From the cell containing the given text, extract its center point as [x, y] coordinate. 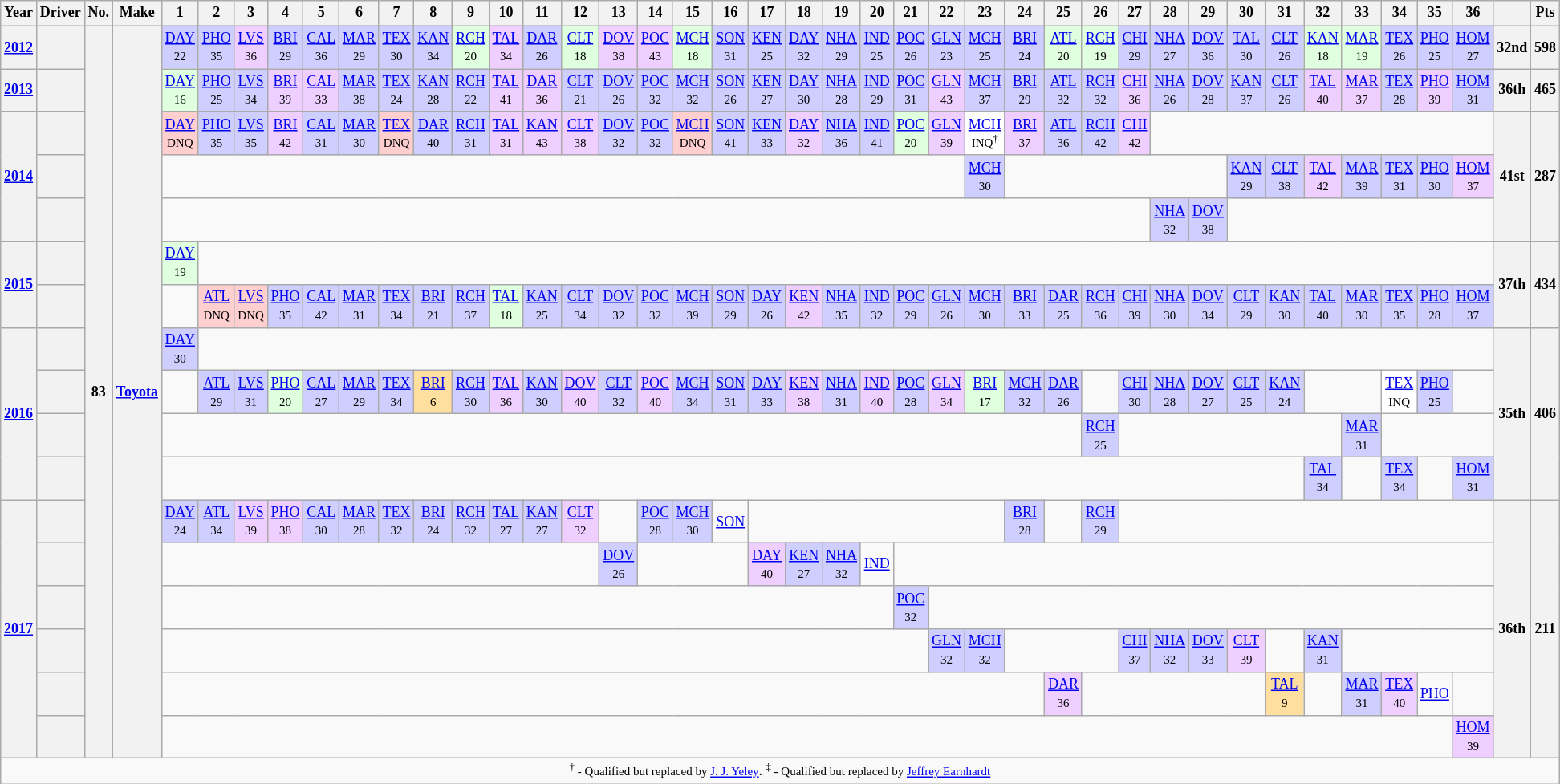
434 [1546, 284]
SON [730, 522]
2013 [19, 91]
MAR28 [360, 522]
POC31 [911, 91]
IND25 [876, 47]
DAY24 [180, 522]
LVS39 [250, 522]
POC20 [911, 133]
NHA26 [1170, 91]
30 [1246, 13]
RCH30 [471, 392]
31 [1285, 13]
MCH34 [693, 392]
PHO20 [286, 392]
21 [911, 13]
19 [842, 13]
IND29 [876, 91]
CLT34 [580, 306]
CLT18 [580, 47]
MCH39 [693, 306]
ATLDNQ [217, 306]
BRI21 [433, 306]
3 [250, 13]
GLN43 [947, 91]
CHI37 [1135, 651]
465 [1546, 91]
KEN38 [804, 392]
Driver [60, 13]
23 [985, 13]
KAN27 [542, 522]
IND40 [876, 392]
PHO [1435, 693]
RCH25 [1100, 435]
TEXINQ [1400, 392]
KAN29 [1246, 177]
27 [1135, 13]
29 [1208, 13]
5 [321, 13]
RCH36 [1100, 306]
DOV36 [1208, 47]
PHO38 [286, 522]
GLN32 [947, 651]
SON26 [730, 91]
NHA30 [1170, 306]
RCH20 [471, 47]
LVS35 [250, 133]
IND [876, 564]
KAN18 [1322, 47]
CHI39 [1135, 306]
KAN37 [1246, 91]
32 [1322, 13]
TEX35 [1400, 306]
KAN31 [1322, 651]
TEX30 [396, 47]
35 [1435, 13]
ATL34 [217, 522]
12 [580, 13]
CHI42 [1135, 133]
NHA31 [842, 392]
LVS31 [250, 392]
SON29 [730, 306]
16 [730, 13]
2012 [19, 47]
18 [804, 13]
DOV28 [1208, 91]
MAR19 [1362, 47]
KAN34 [433, 47]
GLN23 [947, 47]
20 [876, 13]
KAN43 [542, 133]
36 [1473, 13]
IND41 [876, 133]
2016 [19, 414]
TEX28 [1400, 91]
10 [506, 13]
BRI39 [286, 91]
TAL9 [1285, 693]
BRI28 [1025, 522]
211 [1546, 629]
RCH37 [471, 306]
DOV27 [1208, 392]
TAL36 [506, 392]
24 [1025, 13]
PHO28 [1435, 306]
CAL30 [321, 522]
RCH29 [1100, 522]
RCH31 [471, 133]
CHI36 [1135, 91]
TAL41 [506, 91]
MAR38 [360, 91]
DOV40 [580, 392]
CAL27 [321, 392]
TAL42 [1322, 177]
14 [656, 13]
25 [1064, 13]
2015 [19, 284]
CAL42 [321, 306]
MCHINQ† [985, 133]
NHA29 [842, 47]
CHI30 [1135, 392]
2 [217, 13]
406 [1546, 414]
ATL32 [1064, 91]
DOV34 [1208, 306]
CLT29 [1246, 306]
TEX40 [1400, 693]
LVSDNQ [250, 306]
35th [1512, 414]
TEX26 [1400, 47]
6 [360, 13]
DAY26 [767, 306]
HOM27 [1473, 47]
DAY16 [180, 91]
TAL30 [1246, 47]
DAY33 [767, 392]
ATL29 [217, 392]
NHA27 [1170, 47]
4 [286, 13]
POC43 [656, 47]
CHI29 [1135, 47]
8 [433, 13]
BRI6 [433, 392]
BRI17 [985, 392]
KAN25 [542, 306]
11 [542, 13]
TEXDNQ [396, 133]
KEN25 [767, 47]
DAY19 [180, 263]
DOV33 [1208, 651]
DAY40 [767, 564]
DAR25 [1064, 306]
TEX24 [396, 91]
PHO39 [1435, 91]
RCH42 [1100, 133]
GLN26 [947, 306]
34 [1400, 13]
TAL27 [506, 522]
41st [1512, 177]
ATL20 [1064, 47]
CLT25 [1246, 392]
BRI42 [286, 133]
287 [1546, 177]
TEX31 [1400, 177]
MCH18 [693, 47]
CAL36 [321, 47]
IND32 [876, 306]
83 [98, 392]
KEN33 [767, 133]
DAY22 [180, 47]
SON41 [730, 133]
15 [693, 13]
MCHDNQ [693, 133]
No. [98, 13]
9 [471, 13]
HOM39 [1473, 737]
TAL31 [506, 133]
MCH37 [985, 91]
RCH22 [471, 91]
POC26 [911, 47]
1 [180, 13]
RCH19 [1100, 47]
32nd [1512, 47]
Toyota [136, 392]
KAN24 [1285, 392]
POC40 [656, 392]
DAR40 [433, 133]
KEN42 [804, 306]
NHA36 [842, 133]
TAL18 [506, 306]
LVS34 [250, 91]
MAR39 [1362, 177]
KAN28 [433, 91]
37th [1512, 284]
POC29 [911, 306]
MAR37 [1362, 91]
26 [1100, 13]
BRI33 [1025, 306]
Pts [1546, 13]
CAL33 [321, 91]
2017 [19, 629]
28 [1170, 13]
Year [19, 13]
TEX32 [396, 522]
13 [619, 13]
LVS36 [250, 47]
2014 [19, 177]
GLN34 [947, 392]
† - Qualified but replaced by J. J. Yeley. ‡ - Qualified but replaced by Jeffrey Earnhardt [780, 771]
598 [1546, 47]
MCH25 [985, 47]
CLT21 [580, 91]
GLN39 [947, 133]
22 [947, 13]
NHA35 [842, 306]
CAL31 [321, 133]
17 [767, 13]
Make [136, 13]
33 [1362, 13]
DAYDNQ [180, 133]
PHO30 [1435, 177]
BRI37 [1025, 133]
ATL36 [1064, 133]
7 [396, 13]
CLT39 [1246, 651]
